Pinpoint the cell where the given text exists, returning its [X, Y] midpoint coordinate. 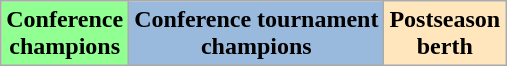
Conference tournamentchampions [256, 34]
Postseasonberth [445, 34]
Conferencechampions [65, 34]
